Detect which cell encompasses the target text, then output its (x, y) center coordinate. 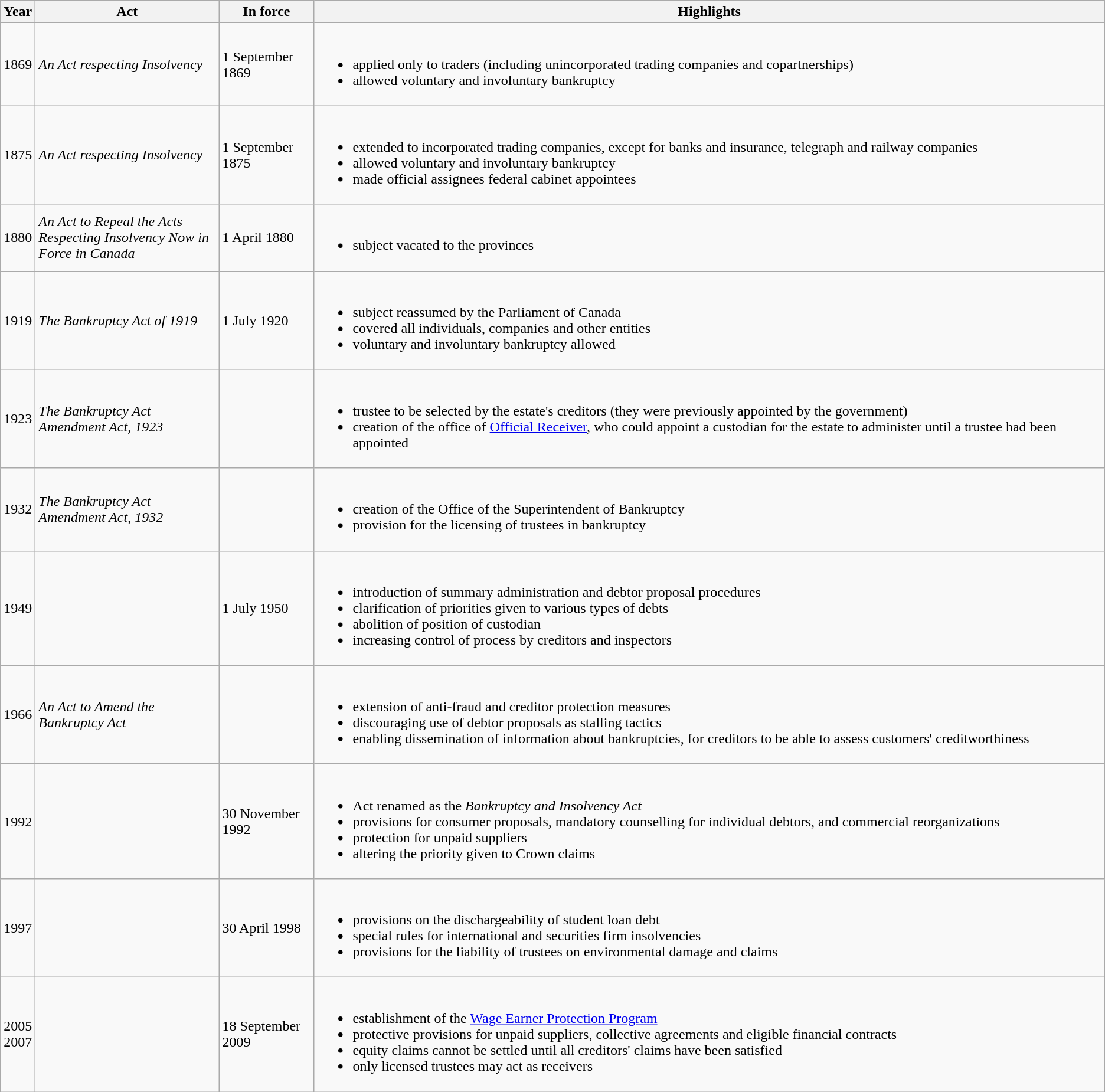
30 November 1992 (267, 821)
1949 (18, 608)
30 April 1998 (267, 928)
1992 (18, 821)
1 September 1875 (267, 155)
1869 (18, 64)
subject reassumed by the Parliament of Canadacovered all individuals, companies and other entitiesvoluntary and involuntary bankruptcy allowed (710, 320)
The Bankruptcy Act Amendment Act, 1932 (127, 509)
18 September 2009 (267, 1034)
In force (267, 12)
The Bankruptcy Act Amendment Act, 1923 (127, 419)
Highlights (710, 12)
applied only to traders (including unincorporated trading companies and copartnerships)allowed voluntary and involuntary bankruptcy (710, 64)
1 September 1869 (267, 64)
1 July 1920 (267, 320)
1966 (18, 714)
The Bankruptcy Act of 1919 (127, 320)
1997 (18, 928)
1 April 1880 (267, 237)
1 July 1950 (267, 608)
1875 (18, 155)
subject vacated to the provinces (710, 237)
Act (127, 12)
1919 (18, 320)
An Act to Repeal the Acts Respecting Insolvency Now in Force in Canada (127, 237)
Year (18, 12)
20052007 (18, 1034)
1923 (18, 419)
creation of the Office of the Superintendent of Bankruptcyprovision for the licensing of trustees in bankruptcy (710, 509)
An Act to Amend the Bankruptcy Act (127, 714)
1880 (18, 237)
1932 (18, 509)
